Pinpoint the cell where the given text exists, returning its (X, Y) midpoint coordinate. 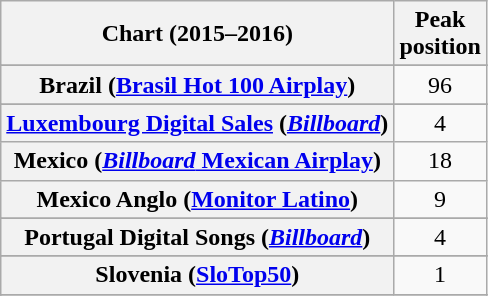
Mexico Anglo (Monitor Latino) (198, 199)
Slovenia (SloTop50) (198, 275)
1 (440, 275)
Portugal Digital Songs (Billboard) (198, 237)
Brazil (Brasil Hot 100 Airplay) (198, 85)
Peakposition (440, 34)
96 (440, 85)
9 (440, 199)
Mexico (Billboard Mexican Airplay) (198, 161)
Chart (2015–2016) (198, 34)
Luxembourg Digital Sales (Billboard) (198, 123)
18 (440, 161)
